For the text-containing cell, return its midpoint in (x, y) coordinate format. 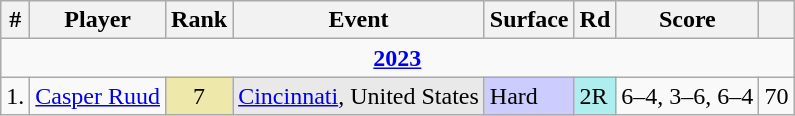
Player (98, 20)
Score (688, 20)
Surface (529, 20)
Rd (595, 20)
# (16, 20)
6–4, 3–6, 6–4 (688, 96)
Event (359, 20)
70 (776, 96)
Rank (200, 20)
2R (595, 96)
1. (16, 96)
Casper Ruud (98, 96)
2023 (398, 58)
Hard (529, 96)
Cincinnati, United States (359, 96)
7 (200, 96)
